From the cell containing the given text, extract its center point as [X, Y] coordinate. 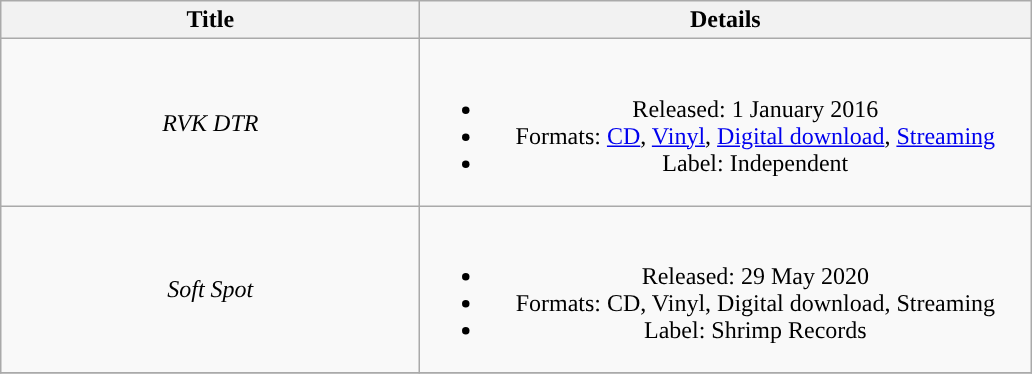
Soft Spot [210, 290]
Title [210, 20]
Details [726, 20]
RVK DTR [210, 122]
Released: 1 January 2016Formats: CD, Vinyl, Digital download, StreamingLabel: Independent [726, 122]
Released: 29 May 2020Formats: CD, Vinyl, Digital download, StreamingLabel: Shrimp Records [726, 290]
